Scan for the cell matching the given text and deliver its [x, y] coordinate at center. 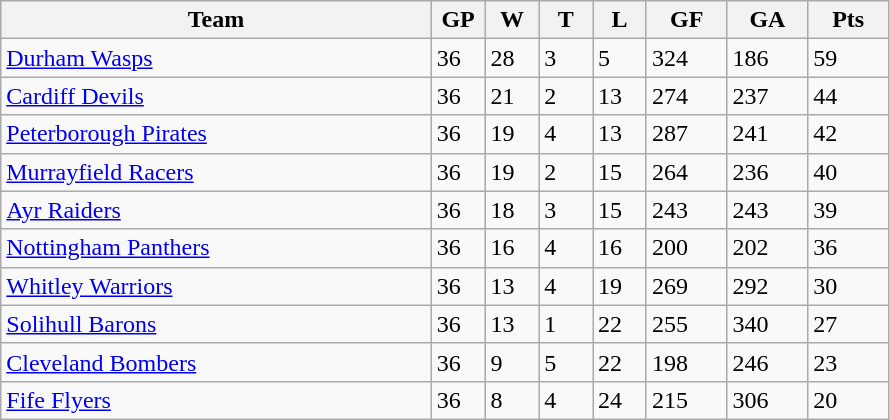
215 [686, 400]
GA [768, 20]
40 [848, 172]
9 [512, 362]
27 [848, 324]
Durham Wasps [216, 58]
186 [768, 58]
200 [686, 248]
W [512, 20]
59 [848, 58]
20 [848, 400]
Fife Flyers [216, 400]
306 [768, 400]
23 [848, 362]
GF [686, 20]
340 [768, 324]
Pts [848, 20]
Whitley Warriors [216, 286]
287 [686, 134]
236 [768, 172]
Cleveland Bombers [216, 362]
Murrayfield Racers [216, 172]
Peterborough Pirates [216, 134]
Cardiff Devils [216, 96]
202 [768, 248]
Team [216, 20]
Ayr Raiders [216, 210]
264 [686, 172]
246 [768, 362]
GP [458, 20]
324 [686, 58]
Solihull Barons [216, 324]
44 [848, 96]
28 [512, 58]
T [566, 20]
274 [686, 96]
255 [686, 324]
21 [512, 96]
292 [768, 286]
Nottingham Panthers [216, 248]
269 [686, 286]
42 [848, 134]
18 [512, 210]
L [620, 20]
8 [512, 400]
198 [686, 362]
30 [848, 286]
39 [848, 210]
24 [620, 400]
241 [768, 134]
1 [566, 324]
237 [768, 96]
